Extract the [X, Y] coordinate from the center of the cell holding the provided text.  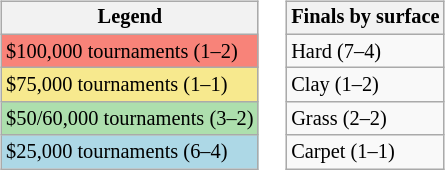
Finals by surface [365, 18]
$25,000 tournaments (6–4) [130, 152]
$50/60,000 tournaments (3–2) [130, 119]
Grass (2–2) [365, 119]
Carpet (1–1) [365, 152]
$100,000 tournaments (1–2) [130, 51]
Clay (1–2) [365, 85]
$75,000 tournaments (1–1) [130, 85]
Legend [130, 18]
Hard (7–4) [365, 51]
